Pinpoint the cell where the given text exists, returning its [X, Y] midpoint coordinate. 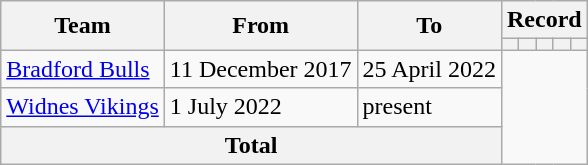
Widnes Vikings [83, 107]
25 April 2022 [429, 69]
Team [83, 26]
Record [544, 20]
present [429, 107]
From [260, 26]
11 December 2017 [260, 69]
Total [252, 145]
Bradford Bulls [83, 69]
1 July 2022 [260, 107]
To [429, 26]
